Capture the cell that displays the provided text and extract its (x, y) central coordinate. 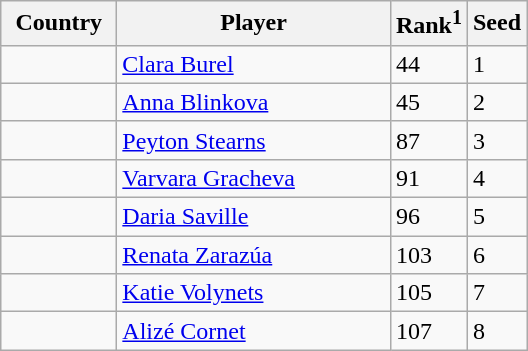
Country (59, 24)
Daria Saville (254, 217)
4 (496, 178)
1 (496, 64)
5 (496, 217)
103 (428, 255)
8 (496, 331)
Alizé Cornet (254, 331)
Katie Volynets (254, 293)
Varvara Gracheva (254, 178)
Renata Zarazúa (254, 255)
91 (428, 178)
105 (428, 293)
7 (496, 293)
44 (428, 64)
Player (254, 24)
Anna Blinkova (254, 102)
87 (428, 140)
2 (496, 102)
Seed (496, 24)
Clara Burel (254, 64)
107 (428, 331)
3 (496, 140)
45 (428, 102)
6 (496, 255)
Peyton Stearns (254, 140)
Rank1 (428, 24)
96 (428, 217)
